Pinpoint the cell where the given text exists, returning its [x, y] midpoint coordinate. 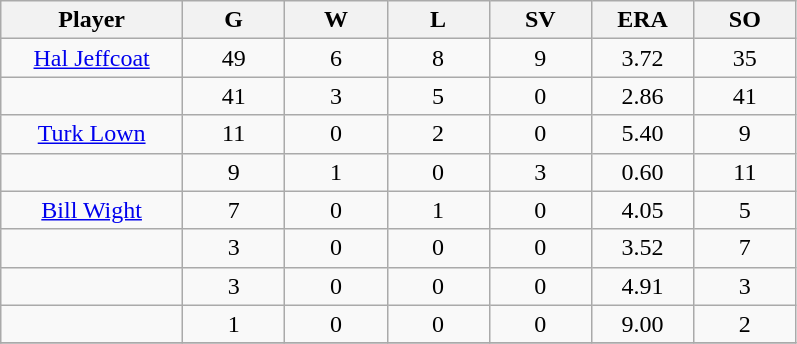
G [234, 20]
2.86 [642, 96]
4.05 [642, 210]
Turk Lown [92, 134]
W [336, 20]
35 [745, 58]
Bill Wight [92, 210]
L [438, 20]
Hal Jeffcoat [92, 58]
SV [540, 20]
6 [336, 58]
3.52 [642, 248]
49 [234, 58]
Player [92, 20]
0.60 [642, 172]
SO [745, 20]
9.00 [642, 324]
4.91 [642, 286]
ERA [642, 20]
3.72 [642, 58]
5.40 [642, 134]
8 [438, 58]
